Return the (X, Y) coordinate for the center point of the cell that contains the specified text.  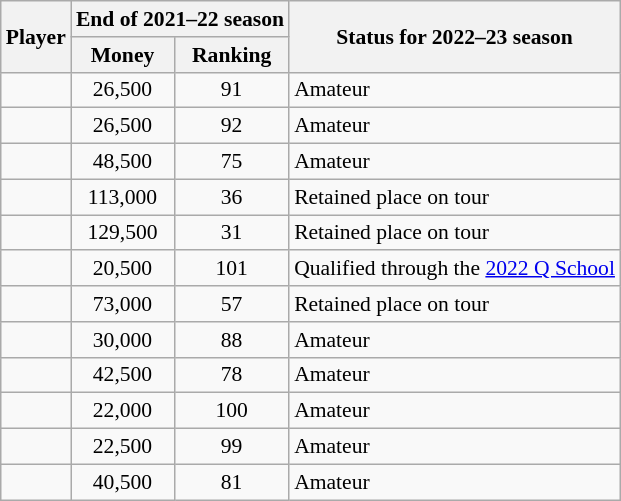
Status for 2022–23 season (454, 36)
92 (232, 126)
40,500 (122, 482)
22,500 (122, 447)
31 (232, 233)
78 (232, 375)
88 (232, 340)
81 (232, 482)
100 (232, 411)
Ranking (232, 55)
30,000 (122, 340)
73,000 (122, 304)
91 (232, 90)
36 (232, 197)
75 (232, 162)
57 (232, 304)
End of 2021–22 season (180, 19)
101 (232, 269)
113,000 (122, 197)
Qualified through the 2022 Q School (454, 269)
22,000 (122, 411)
Player (36, 36)
Money (122, 55)
42,500 (122, 375)
99 (232, 447)
20,500 (122, 269)
129,500 (122, 233)
48,500 (122, 162)
